Capture the cell that displays the provided text and extract its [x, y] central coordinate. 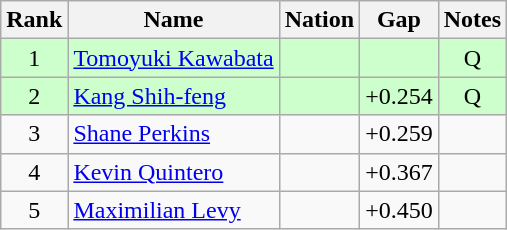
Name [174, 20]
2 [34, 96]
1 [34, 58]
Notes [472, 20]
Kang Shih-feng [174, 96]
5 [34, 210]
+0.367 [400, 172]
4 [34, 172]
+0.450 [400, 210]
3 [34, 134]
Rank [34, 20]
Shane Perkins [174, 134]
Gap [400, 20]
+0.254 [400, 96]
Tomoyuki Kawabata [174, 58]
+0.259 [400, 134]
Maximilian Levy [174, 210]
Kevin Quintero [174, 172]
Nation [319, 20]
